Locate the cell with the specified text and output its (X, Y) center coordinate. 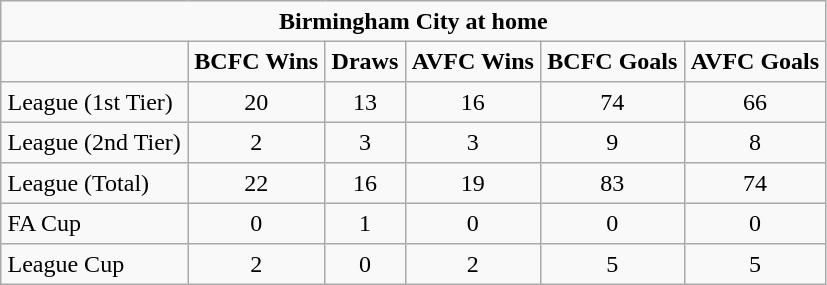
Birmingham City at home (414, 21)
League (Total) (94, 183)
League (1st Tier) (94, 102)
League Cup (94, 264)
1 (365, 223)
19 (473, 183)
AVFC Wins (473, 61)
9 (613, 142)
FA Cup (94, 223)
BCFC Goals (613, 61)
66 (755, 102)
BCFC Wins (256, 61)
22 (256, 183)
83 (613, 183)
AVFC Goals (755, 61)
League (2nd Tier) (94, 142)
13 (365, 102)
8 (755, 142)
20 (256, 102)
Draws (365, 61)
